From the cell containing the given text, extract its center point as (X, Y) coordinate. 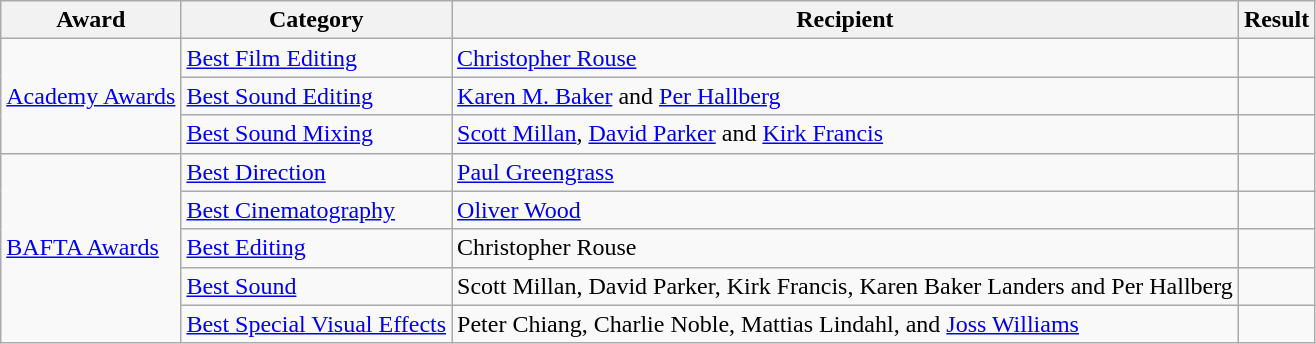
Result (1276, 20)
Scott Millan, David Parker, Kirk Francis, Karen Baker Landers and Per Hallberg (846, 286)
Best Editing (316, 248)
Scott Millan, David Parker and Kirk Francis (846, 134)
Best Direction (316, 172)
Category (316, 20)
Recipient (846, 20)
Best Cinematography (316, 210)
Best Sound (316, 286)
BAFTA Awards (91, 248)
Best Sound Editing (316, 96)
Best Film Editing (316, 58)
Best Sound Mixing (316, 134)
Karen M. Baker and Per Hallberg (846, 96)
Paul Greengrass (846, 172)
Academy Awards (91, 96)
Peter Chiang, Charlie Noble, Mattias Lindahl, and Joss Williams (846, 324)
Best Special Visual Effects (316, 324)
Oliver Wood (846, 210)
Award (91, 20)
